Identify which cell holds the provided text, then report its (x, y) central coordinate. 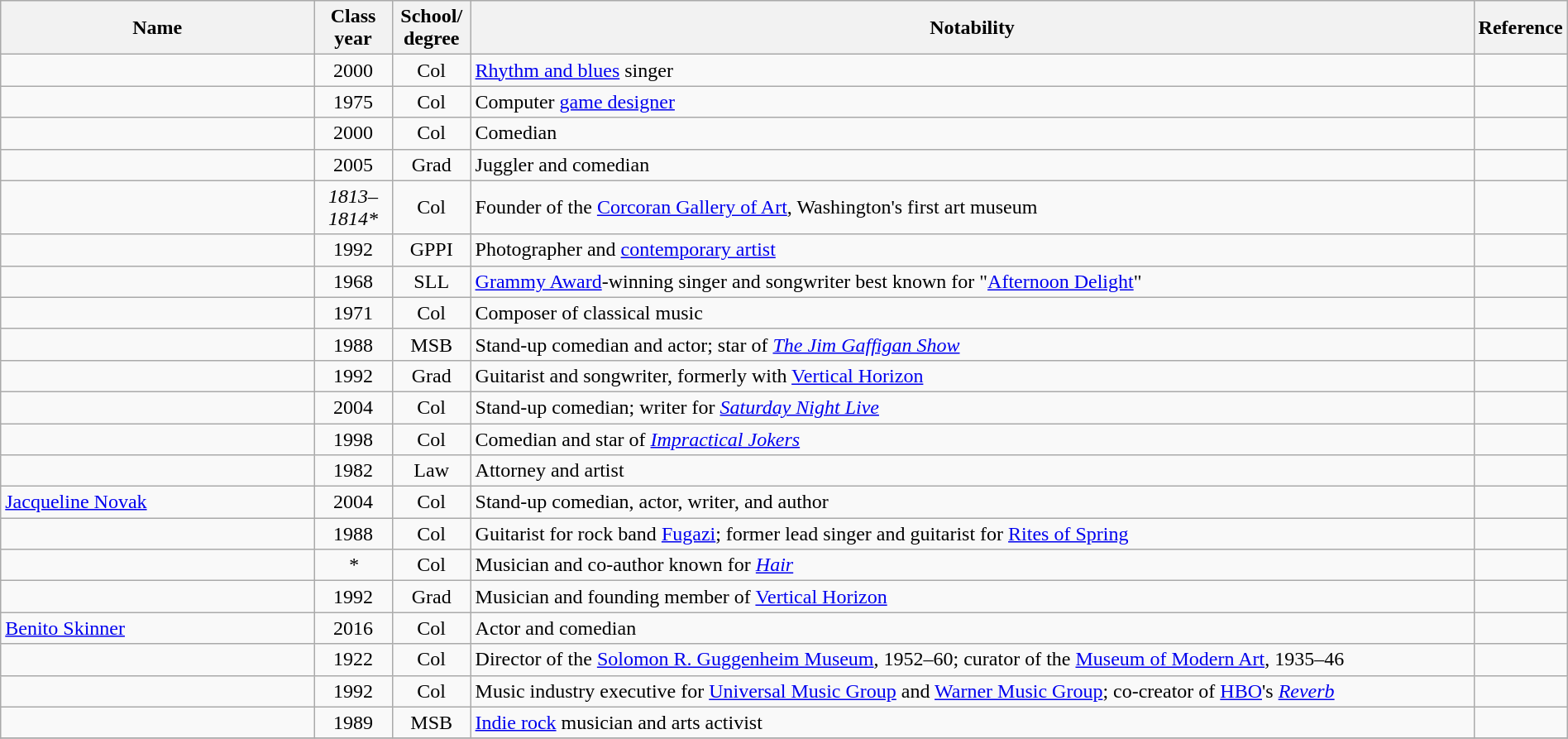
2005 (354, 165)
* (354, 565)
Law (432, 471)
Guitarist for rock band Fugazi; former lead singer and guitarist for Rites of Spring (973, 534)
Music industry executive for Universal Music Group and Warner Music Group; co-creator of HBO's Reverb (973, 691)
1971 (354, 313)
1813–1814* (354, 207)
2016 (354, 628)
Rhythm and blues singer (973, 70)
Benito Skinner (157, 628)
Notability (973, 28)
1982 (354, 471)
1998 (354, 439)
1968 (354, 281)
Stand-up comedian, actor, writer, and author (973, 502)
School/degree (432, 28)
Founder of the Corcoran Gallery of Art, Washington's first art museum (973, 207)
Actor and comedian (973, 628)
1975 (354, 102)
Class year (354, 28)
Musician and founding member of Vertical Horizon (973, 597)
Musician and co-author known for Hair (973, 565)
1989 (354, 722)
SLL (432, 281)
Comedian (973, 133)
Director of the Solomon R. Guggenheim Museum, 1952–60; curator of the Museum of Modern Art, 1935–46 (973, 660)
Indie rock musician and arts activist (973, 722)
Attorney and artist (973, 471)
Photographer and contemporary artist (973, 250)
Juggler and comedian (973, 165)
Stand-up comedian and actor; star of The Jim Gaffigan Show (973, 344)
Computer game designer (973, 102)
Stand-up comedian; writer for Saturday Night Live (973, 407)
Name (157, 28)
Composer of classical music (973, 313)
Guitarist and songwriter, formerly with Vertical Horizon (973, 376)
1922 (354, 660)
Grammy Award-winning singer and songwriter best known for "Afternoon Delight" (973, 281)
Jacqueline Novak (157, 502)
Reference (1520, 28)
Comedian and star of Impractical Jokers (973, 439)
GPPI (432, 250)
